Capture the cell that displays the provided text and extract its [X, Y] central coordinate. 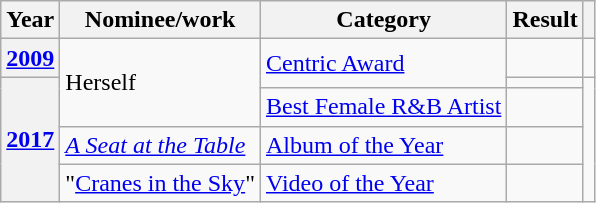
2017 [30, 140]
A Seat at the Table [160, 145]
Year [30, 20]
Result [545, 20]
Category [383, 20]
Nominee/work [160, 20]
Video of the Year [383, 183]
Herself [160, 82]
Best Female R&B Artist [383, 107]
Centric Award [383, 64]
Album of the Year [383, 145]
"Cranes in the Sky" [160, 183]
2009 [30, 58]
